Locate the cell with the specified text and output its [X, Y] center coordinate. 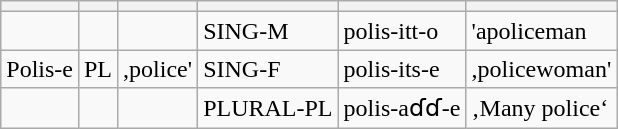
,policewoman' [542, 69]
polis-aɗɗ-e [402, 108]
PLURAL-PL [268, 108]
'apoliceman [542, 31]
SING-F [268, 69]
Polis-e [40, 69]
‚Many police‘ [542, 108]
PL [98, 69]
SING-M [268, 31]
,police' [158, 69]
polis-its-e [402, 69]
polis-itt-o [402, 31]
